Find where the given text appears and provide that cell's center as [x, y] coordinate. 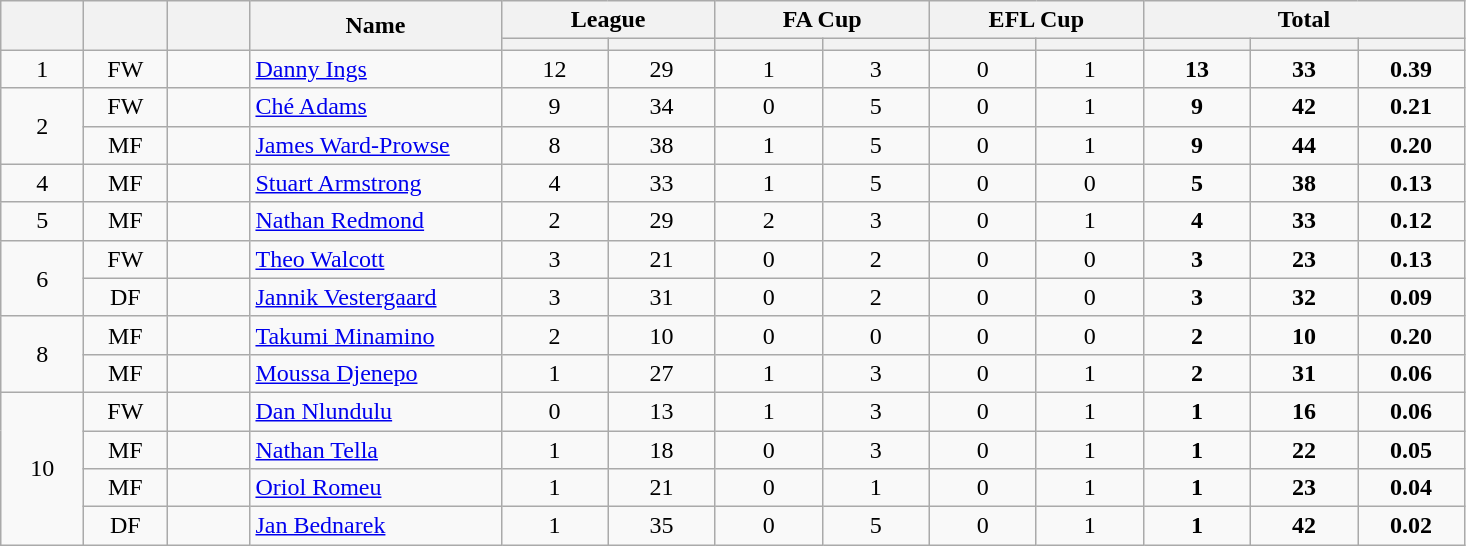
32 [1304, 297]
Danny Ings [376, 69]
0.09 [1412, 297]
18 [662, 449]
0.21 [1412, 107]
League [608, 20]
Theo Walcott [376, 259]
Ché Adams [376, 107]
EFL Cup [1036, 20]
0.04 [1412, 488]
James Ward-Prowse [376, 145]
6 [42, 278]
Name [376, 26]
FA Cup [822, 20]
Nathan Tella [376, 449]
0.12 [1412, 221]
Dan Nlundulu [376, 411]
35 [662, 526]
Moussa Djenepo [376, 373]
0.39 [1412, 69]
Oriol Romeu [376, 488]
Stuart Armstrong [376, 183]
16 [1304, 411]
44 [1304, 145]
Takumi Minamino [376, 335]
Jannik Vestergaard [376, 297]
Total [1304, 20]
22 [1304, 449]
0.05 [1412, 449]
Nathan Redmond [376, 221]
0.02 [1412, 526]
Jan Bednarek [376, 526]
12 [554, 69]
27 [662, 373]
34 [662, 107]
